Determine the [X, Y] coordinate at the center of the cell enclosing the given text.  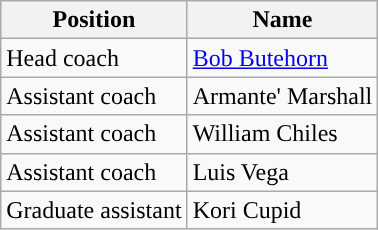
Bob Butehorn [282, 58]
Position [94, 20]
Armante' Marshall [282, 96]
Luis Vega [282, 172]
Head coach [94, 58]
Name [282, 20]
William Chiles [282, 134]
Graduate assistant [94, 210]
Kori Cupid [282, 210]
